Extract the (x, y) coordinate from the center of the cell holding the provided text.  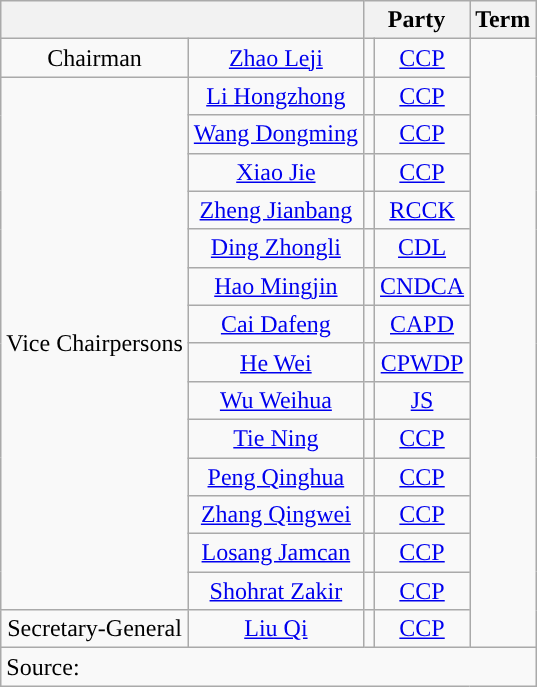
CAPD (422, 324)
Wang Dongming (276, 134)
CNDCA (422, 286)
Party (416, 20)
RCCK (422, 210)
Cai Dafeng (276, 324)
Chairman (95, 58)
Ding Zhongli (276, 248)
Zhang Qingwei (276, 515)
Losang Jamcan (276, 553)
Vice Chairpersons (95, 344)
Li Hongzhong (276, 96)
Zheng Jianbang (276, 210)
Hao Mingjin (276, 286)
Shohrat Zakir (276, 591)
CDL (422, 248)
Term (503, 20)
Peng Qinghua (276, 477)
He Wei (276, 362)
Zhao Leji (276, 58)
CPWDP (422, 362)
JS (422, 400)
Tie Ning (276, 438)
Xiao Jie (276, 172)
Secretary-General (95, 629)
Wu Weihua (276, 400)
Liu Qi (276, 629)
Source: (268, 667)
